Scan for the cell matching the given text and deliver its [x, y] coordinate at center. 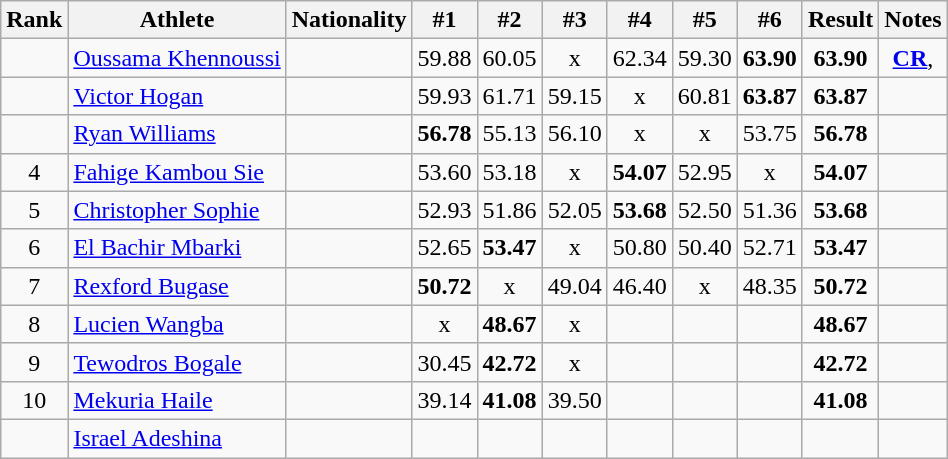
Fahige Kambou Sie [177, 172]
10 [34, 400]
Oussama Khennoussi [177, 58]
51.86 [510, 210]
4 [34, 172]
8 [34, 324]
50.40 [704, 248]
#4 [640, 20]
#6 [770, 20]
Christopher Sophie [177, 210]
53.18 [510, 172]
59.88 [444, 58]
59.30 [704, 58]
Israel Adeshina [177, 438]
7 [34, 286]
49.04 [574, 286]
46.40 [640, 286]
52.95 [704, 172]
Rexford Bugase [177, 286]
#5 [704, 20]
62.34 [640, 58]
Victor Hogan [177, 96]
Notes [913, 20]
52.71 [770, 248]
Nationality [349, 20]
30.45 [444, 362]
6 [34, 248]
50.80 [640, 248]
55.13 [510, 134]
61.71 [510, 96]
Rank [34, 20]
52.50 [704, 210]
CR, [913, 58]
60.05 [510, 58]
Ryan Williams [177, 134]
Tewodros Bogale [177, 362]
56.10 [574, 134]
9 [34, 362]
El Bachir Mbarki [177, 248]
53.75 [770, 134]
60.81 [704, 96]
Lucien Wangba [177, 324]
#2 [510, 20]
53.60 [444, 172]
48.35 [770, 286]
Mekuria Haile [177, 400]
39.50 [574, 400]
52.93 [444, 210]
52.05 [574, 210]
59.15 [574, 96]
39.14 [444, 400]
51.36 [770, 210]
Athlete [177, 20]
#3 [574, 20]
59.93 [444, 96]
#1 [444, 20]
Result [840, 20]
52.65 [444, 248]
5 [34, 210]
